Return the (x, y) coordinate for the center point of the cell that contains the specified text.  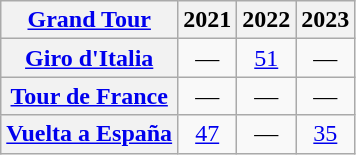
Tour de France (90, 96)
Grand Tour (90, 20)
Vuelta a España (90, 134)
35 (326, 134)
2022 (266, 20)
Giro d'Italia (90, 58)
2023 (326, 20)
2021 (208, 20)
51 (266, 58)
47 (208, 134)
